Capture the cell that displays the provided text and extract its (X, Y) central coordinate. 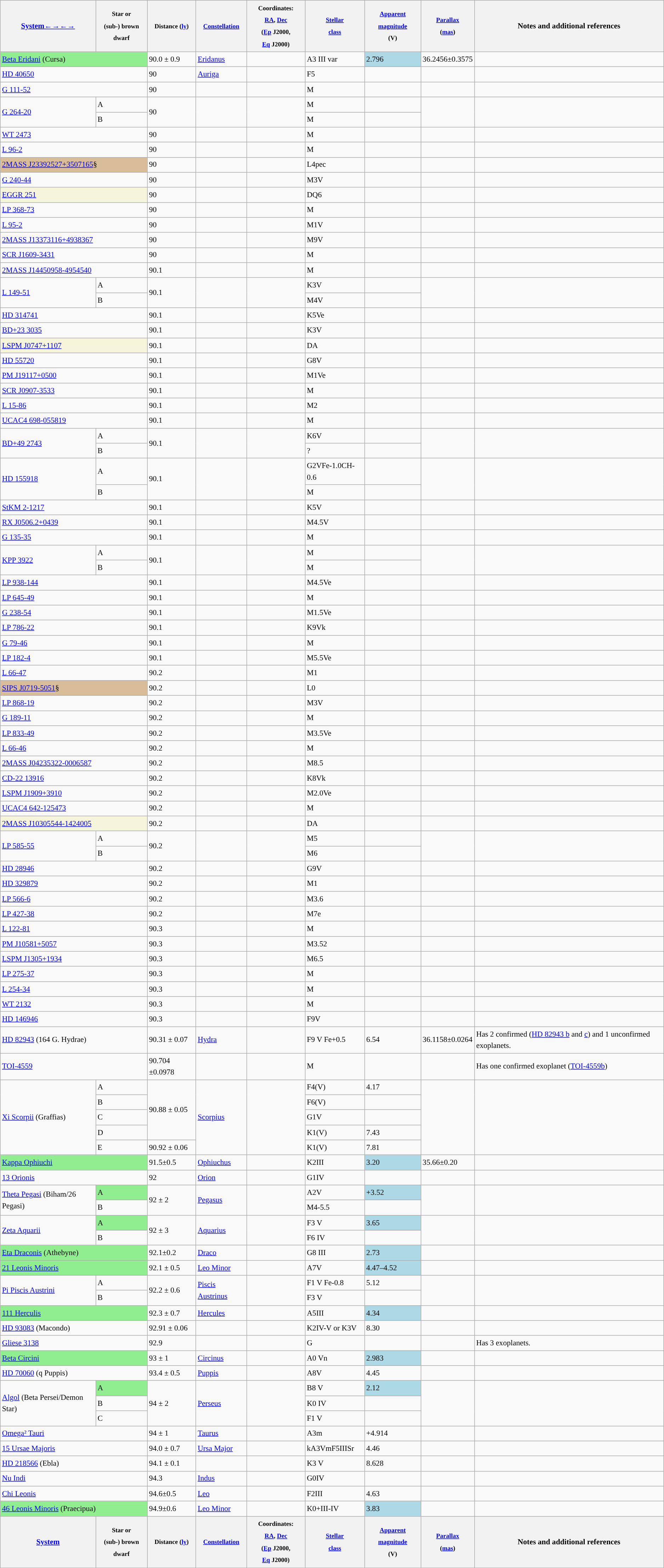
K2IV-V or K3V (335, 1328)
Ursa Major (221, 1449)
90.92 ± 0.06 (172, 1148)
94.9±0.6 (172, 1509)
DQ6 (335, 195)
5.12 (392, 1283)
93.4 ± 0.5 (172, 1374)
K8Vk (335, 778)
Kappa Ophiuchi (74, 1163)
M6 (335, 854)
A8V (335, 1374)
M4-5.5 (335, 1208)
36.2456±0.3575 (448, 59)
Ophiuchus (221, 1163)
F6(V) (335, 1102)
HD 40650 (74, 74)
G8V (335, 360)
94.6±0.5 (172, 1494)
G (335, 1343)
F9 V Fe+0.5 (335, 1040)
93 ± 1 (172, 1358)
M6.5 (335, 959)
L4pec (335, 165)
KPP 3922 (48, 560)
M3.6 (335, 899)
90.0 ± 0.9 (172, 59)
21 Leonis Minoris (74, 1268)
Eta Draconis (Athebyne) (74, 1253)
WT 2473 (74, 135)
15 Ursae Majoris (74, 1449)
G 189-11 (74, 718)
G1V (335, 1117)
7.43 (392, 1133)
91.5±0.5 (172, 1163)
M1V (335, 225)
HD 28946 (74, 869)
90.31 ± 0.07 (172, 1040)
L0 (335, 688)
94.3 (172, 1478)
HD 218566 (Ebla) (74, 1464)
LP 566-6 (74, 899)
G 135-35 (74, 537)
LP 275-37 (74, 974)
6.54 (392, 1040)
A0 Vn (335, 1358)
K2III (335, 1163)
HD 55720 (74, 360)
90.88 ± 0.05 (172, 1110)
Hydra (221, 1040)
G2VFe-1.0CH-0.6 (335, 472)
Has 3 exoplanets. (569, 1343)
92 ± 3 (172, 1231)
Has one confirmed exoplanet (TOI-4559b) (569, 1066)
4.63 (392, 1494)
F6 IV (335, 1238)
HD 314741 (74, 316)
CD-22 13916 (74, 778)
F4(V) (335, 1088)
HD 70060 (q Puppis) (74, 1374)
90.704 ±0.0978 (172, 1066)
36.1158±0.0264 (448, 1040)
4.47–4.52 (392, 1268)
BD+23 3035 (74, 331)
Piscis Austrinus (221, 1291)
Pegasus (221, 1200)
PM J10581+5057 (74, 944)
Hercules (221, 1313)
RX J0506.2+0439 (74, 523)
Nu Indi (74, 1478)
UCAC4 698-055819 (74, 421)
BD+49 2743 (48, 443)
35.66±0.20 (448, 1163)
M8.5 (335, 763)
4.45 (392, 1374)
A7V (335, 1268)
System (48, 1542)
Circinus (221, 1358)
Indus (221, 1478)
LP 868-19 (74, 703)
111 Herculis (74, 1313)
4.46 (392, 1449)
A3 III var (335, 59)
HD 146946 (74, 1020)
4.17 (392, 1088)
K3 V (335, 1464)
HD 82943 (164 G. Hydrae) (74, 1040)
92.1 ± 0.5 (172, 1268)
2MASS J04235322-0006587 (74, 763)
K5V (335, 508)
F9V (335, 1020)
TOI-4559 (74, 1066)
+3.52 (392, 1193)
A5III (335, 1313)
HD 329879 (74, 884)
Omega² Tauri (74, 1434)
3.20 (392, 1163)
G 264-20 (48, 112)
M5 (335, 839)
K0 IV (335, 1403)
M5.5Ve (335, 658)
K9Vk (335, 628)
92.1±0.2 (172, 1253)
L 66-47 (74, 673)
94.1 ± 0.1 (172, 1464)
LSPM J0747+1107 (74, 346)
kA3VmF5IIISr (335, 1449)
94 ± 1 (172, 1434)
Zeta Aquarii (48, 1231)
Draco (221, 1253)
LP 182-4 (74, 658)
2.12 (392, 1389)
G9V (335, 869)
M3.5Ve (335, 734)
E (121, 1148)
2.73 (392, 1253)
K5Ve (335, 316)
L 15-86 (74, 406)
G 79-46 (74, 643)
Perseus (221, 1403)
13 Orionis (74, 1178)
2.796 (392, 59)
2MASS J14450958-4954540 (74, 270)
SIPS J0719-5051§ (74, 688)
L 122-81 (74, 929)
3.83 (392, 1509)
SCR J0907-3533 (74, 391)
94.0 ± 0.7 (172, 1449)
EGGR 251 (74, 195)
B8 V (335, 1389)
LP 786-22 (74, 628)
LSPM J1909+3910 (74, 794)
LP 938-144 (74, 583)
Auriga (221, 74)
+4.914 (392, 1434)
4.34 (392, 1313)
Scorpius (221, 1117)
? (335, 451)
Beta Circini (74, 1358)
Puppis (221, 1374)
LSPM J1305+1934 (74, 959)
Chi Leonis (74, 1494)
Taurus (221, 1434)
LP 833-49 (74, 734)
D (121, 1133)
System←→←→ (48, 26)
94 ± 2 (172, 1403)
WT 2132 (74, 1004)
StKM 2-1217 (74, 508)
L 95-2 (74, 225)
L 96-2 (74, 150)
L 66-46 (74, 748)
K6V (335, 436)
2.983 (392, 1358)
M1Ve (335, 376)
92 (172, 1178)
UCAC4 642-125473 (74, 809)
G0IV (335, 1478)
L 149-51 (48, 293)
F1 V (335, 1418)
F5 (335, 74)
G8 III (335, 1253)
F1 V Fe-0.8 (335, 1283)
Algol (Beta Persei/Demon Star) (48, 1403)
G 111-52 (74, 90)
M2 (335, 406)
PM J19117+0500 (74, 376)
LP 585-55 (48, 846)
7.81 (392, 1148)
G 240-44 (74, 180)
2MASS J10305544-1424005 (74, 823)
Orion (221, 1178)
Has 2 confirmed (HD 82943 b and c) and 1 unconfirmed exoplanets. (569, 1040)
92.91 ± 0.06 (172, 1328)
92.9 (172, 1343)
G 238-54 (74, 613)
F2III (335, 1494)
8.628 (392, 1464)
Eridanus (221, 59)
Aquarius (221, 1231)
M4.5Ve (335, 583)
3.65 (392, 1223)
M7e (335, 914)
K0+III-IV (335, 1509)
M1.5Ve (335, 613)
A3m (335, 1434)
LP 368-73 (74, 210)
Xi Scorpii (Graffias) (48, 1117)
2MASS J13373116+4938367 (74, 240)
M9V (335, 240)
Theta Pegasi (Biham/26 Pegasi) (48, 1200)
Pi Piscis Austrini (48, 1291)
LP 645-49 (74, 598)
92.2 ± 0.6 (172, 1291)
HD 93083 (Macondo) (74, 1328)
8.30 (392, 1328)
46 Leonis Minoris (Praecipua) (74, 1509)
SCR J1609-3431 (74, 256)
M4.5V (335, 523)
M4V (335, 300)
2MASS J23392527+3507165§ (74, 165)
HD 155918 (48, 479)
Gliese 3138 (74, 1343)
LP 427-38 (74, 914)
Beta Eridani (Cursa) (74, 59)
L 254-34 (74, 989)
92 ± 2 (172, 1200)
Leo (221, 1494)
92.3 ± 0.7 (172, 1313)
A2V (335, 1193)
M3.52 (335, 944)
G1IV (335, 1178)
M2.0Ve (335, 794)
